From the cell containing the given text, extract its center point as (x, y) coordinate. 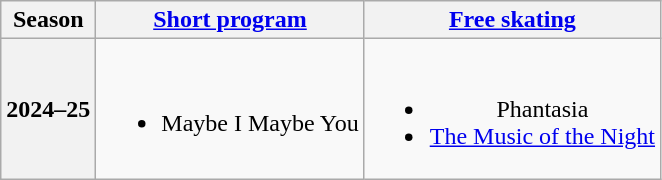
Free skating (512, 20)
Season (48, 20)
2024–25 (48, 109)
Phantasia The Music of the Night (512, 109)
Short program (230, 20)
Maybe I Maybe You (230, 109)
